For the text-containing cell, return its midpoint in [x, y] coordinate format. 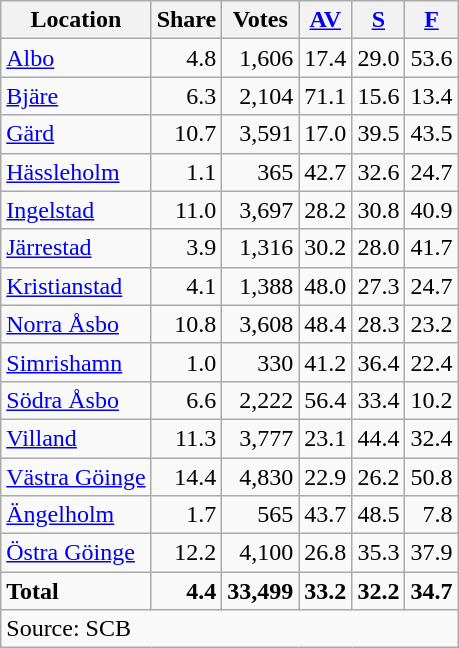
Source: SCB [230, 629]
Ingelstad [76, 210]
Villand [76, 438]
1,606 [260, 58]
39.5 [378, 134]
2,104 [260, 96]
32.6 [378, 172]
41.2 [326, 362]
48.5 [378, 515]
33,499 [260, 591]
Share [186, 20]
1,388 [260, 286]
Location [76, 20]
29.0 [378, 58]
17.4 [326, 58]
1.7 [186, 515]
44.4 [378, 438]
43.7 [326, 515]
3,697 [260, 210]
28.0 [378, 248]
27.3 [378, 286]
56.4 [326, 400]
Kristianstad [76, 286]
13.4 [432, 96]
6.3 [186, 96]
4.8 [186, 58]
48.4 [326, 324]
2,222 [260, 400]
Simrishamn [76, 362]
7.8 [432, 515]
28.2 [326, 210]
Västra Göinge [76, 477]
35.3 [378, 553]
12.2 [186, 553]
3.9 [186, 248]
41.7 [432, 248]
F [432, 20]
3,591 [260, 134]
43.5 [432, 134]
23.2 [432, 324]
23.1 [326, 438]
3,777 [260, 438]
Södra Åsbo [76, 400]
1.0 [186, 362]
4.4 [186, 591]
1,316 [260, 248]
22.9 [326, 477]
71.1 [326, 96]
17.0 [326, 134]
33.4 [378, 400]
22.4 [432, 362]
11.0 [186, 210]
53.6 [432, 58]
28.3 [378, 324]
1.1 [186, 172]
10.7 [186, 134]
11.3 [186, 438]
4,100 [260, 553]
40.9 [432, 210]
Östra Göinge [76, 553]
Total [76, 591]
33.2 [326, 591]
Ängelholm [76, 515]
42.7 [326, 172]
Hässleholm [76, 172]
365 [260, 172]
32.4 [432, 438]
Bjäre [76, 96]
3,608 [260, 324]
37.9 [432, 553]
30.2 [326, 248]
30.8 [378, 210]
6.6 [186, 400]
Gärd [76, 134]
26.2 [378, 477]
AV [326, 20]
330 [260, 362]
Norra Åsbo [76, 324]
32.2 [378, 591]
48.0 [326, 286]
4.1 [186, 286]
4,830 [260, 477]
14.4 [186, 477]
15.6 [378, 96]
26.8 [326, 553]
Albo [76, 58]
34.7 [432, 591]
36.4 [378, 362]
S [378, 20]
10.8 [186, 324]
Votes [260, 20]
565 [260, 515]
10.2 [432, 400]
50.8 [432, 477]
Järrestad [76, 248]
